Provide the (x, y) coordinate of the cell's center where the given text is located.  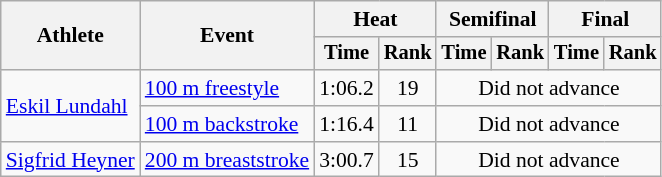
Heat (375, 19)
11 (408, 124)
1:16.4 (346, 124)
1:06.2 (346, 88)
19 (408, 88)
Athlete (70, 36)
Eskil Lundahl (70, 106)
Final (605, 19)
100 m freestyle (227, 88)
100 m backstroke (227, 124)
Event (227, 36)
Semifinal (492, 19)
